Search for the cell housing the specified text and yield its (x, y) center coordinate. 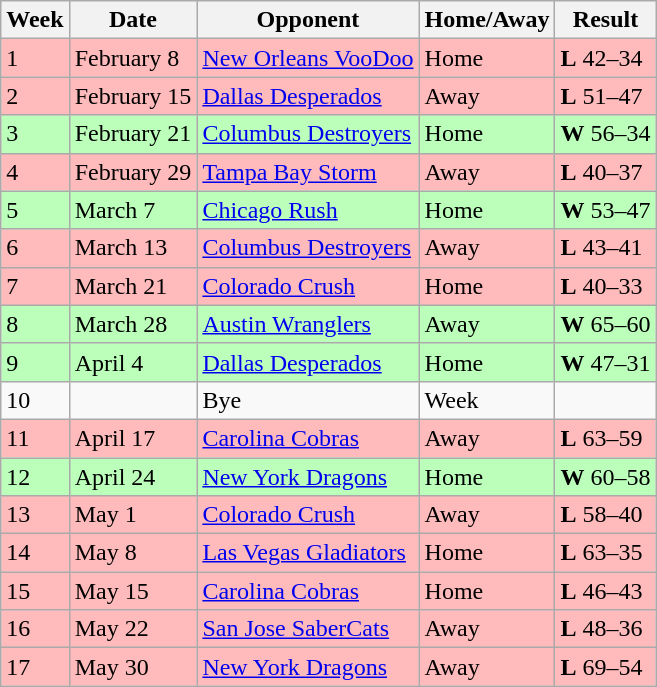
L 63–35 (606, 553)
February 29 (133, 172)
2 (35, 96)
11 (35, 438)
3 (35, 134)
1 (35, 58)
April 4 (133, 362)
13 (35, 515)
7 (35, 286)
March 28 (133, 324)
March 7 (133, 210)
February 15 (133, 96)
May 30 (133, 667)
L 46–43 (606, 591)
February 8 (133, 58)
16 (35, 629)
Date (133, 20)
February 21 (133, 134)
L 51–47 (606, 96)
12 (35, 477)
May 22 (133, 629)
Chicago Rush (308, 210)
L 58–40 (606, 515)
8 (35, 324)
Bye (308, 400)
W 53–47 (606, 210)
Austin Wranglers (308, 324)
New Orleans VooDoo (308, 58)
4 (35, 172)
San Jose SaberCats (308, 629)
May 1 (133, 515)
Las Vegas Gladiators (308, 553)
L 69–54 (606, 667)
L 42–34 (606, 58)
W 60–58 (606, 477)
W 56–34 (606, 134)
May 8 (133, 553)
5 (35, 210)
Tampa Bay Storm (308, 172)
L 43–41 (606, 248)
17 (35, 667)
9 (35, 362)
L 63–59 (606, 438)
L 48–36 (606, 629)
March 13 (133, 248)
May 15 (133, 591)
10 (35, 400)
Result (606, 20)
14 (35, 553)
April 17 (133, 438)
Opponent (308, 20)
L 40–37 (606, 172)
March 21 (133, 286)
L 40–33 (606, 286)
15 (35, 591)
W 65–60 (606, 324)
6 (35, 248)
W 47–31 (606, 362)
April 24 (133, 477)
Home/Away (487, 20)
